Scan for the cell matching the given text and deliver its (x, y) coordinate at center. 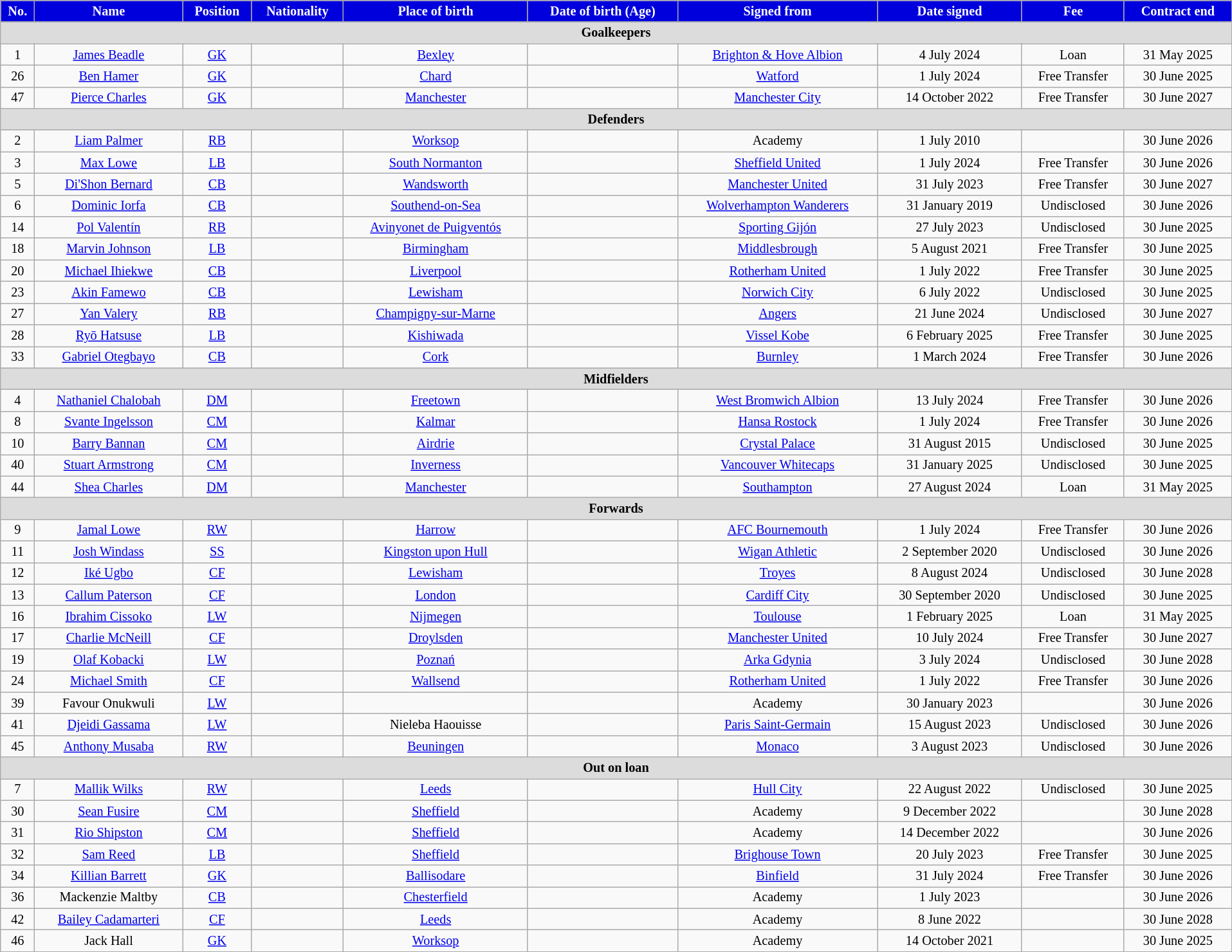
8 August 2024 (950, 573)
1 (18, 54)
Yan Valery (109, 314)
14 (18, 227)
1 July 2023 (950, 897)
26 (18, 76)
Marvin Johnson (109, 249)
Poznań (436, 660)
28 (18, 335)
14 October 2022 (950, 98)
Killian Barrett (109, 876)
No. (18, 11)
Binfield (778, 876)
17 (18, 638)
32 (18, 854)
20 (18, 271)
Pol Valentín (109, 227)
Sam Reed (109, 854)
Michael Ihiekwe (109, 271)
19 (18, 660)
Dominic Iorfa (109, 206)
Charlie McNeill (109, 638)
4 July 2024 (950, 54)
Airdrie (436, 443)
Birmingham (436, 249)
Ryō Hatsuse (109, 335)
Angers (778, 314)
Cork (436, 357)
Cardiff City (778, 595)
Josh Windass (109, 551)
Contract end (1177, 11)
27 July 2023 (950, 227)
Rio Shipston (109, 832)
3 July 2024 (950, 660)
Svante Ingelsson (109, 422)
Liam Palmer (109, 141)
Jamal Lowe (109, 530)
Brighton & Hove Albion (778, 54)
Bexley (436, 54)
27 (18, 314)
Wallsend (436, 681)
Sheffield United (778, 163)
Kishiwada (436, 335)
6 (18, 206)
5 August 2021 (950, 249)
Goalkeepers (616, 33)
8 (18, 422)
41 (18, 724)
Di'Shon Bernard (109, 184)
Callum Paterson (109, 595)
Avinyonet de Puigventós (436, 227)
Sporting Gijón (778, 227)
Beuningen (436, 746)
10 July 2024 (950, 638)
Freetown (436, 400)
South Normanton (436, 163)
7 (18, 789)
Nieleba Haouisse (436, 724)
31 July 2023 (950, 184)
20 July 2023 (950, 854)
Shea Charles (109, 487)
Defenders (616, 119)
16 (18, 616)
Kalmar (436, 422)
Favour Onukwuli (109, 703)
Middlesbrough (778, 249)
12 (18, 573)
46 (18, 940)
8 June 2022 (950, 919)
Fee (1073, 11)
Date of birth (Age) (602, 11)
Jack Hall (109, 940)
Ibrahim Cissoko (109, 616)
31 August 2015 (950, 443)
Bailey Cadamarteri (109, 919)
10 (18, 443)
44 (18, 487)
Paris Saint-Germain (778, 724)
Kingston upon Hull (436, 551)
23 (18, 292)
3 August 2023 (950, 746)
2 September 2020 (950, 551)
Mackenzie Maltby (109, 897)
6 February 2025 (950, 335)
Nationality (297, 11)
Harrow (436, 530)
Gabriel Otegbayo (109, 357)
Southampton (778, 487)
Hansa Rostock (778, 422)
Chard (436, 76)
Hull City (778, 789)
45 (18, 746)
Crystal Palace (778, 443)
Arka Gdynia (778, 660)
Forwards (616, 508)
3 (18, 163)
Olaf Kobacki (109, 660)
1 March 2024 (950, 357)
Burnley (778, 357)
Barry Bannan (109, 443)
40 (18, 465)
Troyes (778, 573)
Mallik Wilks (109, 789)
2 (18, 141)
Vancouver Whitecaps (778, 465)
AFC Bournemouth (778, 530)
SS (217, 551)
1 July 2010 (950, 141)
11 (18, 551)
Norwich City (778, 292)
Anthony Musaba (109, 746)
Nathaniel Chalobah (109, 400)
34 (18, 876)
Djeidi Gassama (109, 724)
Watford (778, 76)
Position (217, 11)
15 August 2023 (950, 724)
30 January 2023 (950, 703)
6 July 2022 (950, 292)
47 (18, 98)
James Beadle (109, 54)
Chesterfield (436, 897)
Nijmegen (436, 616)
1 February 2025 (950, 616)
Signed from (778, 11)
Out on loan (616, 768)
Akin Famewo (109, 292)
31 January 2025 (950, 465)
Wigan Athletic (778, 551)
21 June 2024 (950, 314)
Ballisodare (436, 876)
13 (18, 595)
9 (18, 530)
London (436, 595)
Place of birth (436, 11)
14 December 2022 (950, 832)
Liverpool (436, 271)
18 (18, 249)
Brighouse Town (778, 854)
Monaco (778, 746)
39 (18, 703)
31 (18, 832)
31 January 2019 (950, 206)
36 (18, 897)
Sean Fusire (109, 811)
Date signed (950, 11)
30 (18, 811)
33 (18, 357)
Ben Hamer (109, 76)
42 (18, 919)
Michael Smith (109, 681)
24 (18, 681)
West Bromwich Albion (778, 400)
Toulouse (778, 616)
13 July 2024 (950, 400)
9 December 2022 (950, 811)
Name (109, 11)
30 September 2020 (950, 595)
27 August 2024 (950, 487)
Vissel Kobe (778, 335)
14 October 2021 (950, 940)
Pierce Charles (109, 98)
4 (18, 400)
Manchester City (778, 98)
Inverness (436, 465)
Wolverhampton Wanderers (778, 206)
5 (18, 184)
Wandsworth (436, 184)
31 July 2024 (950, 876)
Southend-on-Sea (436, 206)
Midfielders (616, 379)
Iké Ugbo (109, 573)
Droylsden (436, 638)
Max Lowe (109, 163)
Stuart Armstrong (109, 465)
Champigny-sur-Marne (436, 314)
22 August 2022 (950, 789)
